Find where the given text appears and provide that cell's center as [X, Y] coordinate. 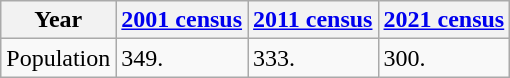
Year [58, 20]
349. [182, 58]
2021 census [444, 20]
Population [58, 58]
2011 census [313, 20]
300. [444, 58]
2001 census [182, 20]
333. [313, 58]
